Detect which cell encompasses the target text, then output its [x, y] center coordinate. 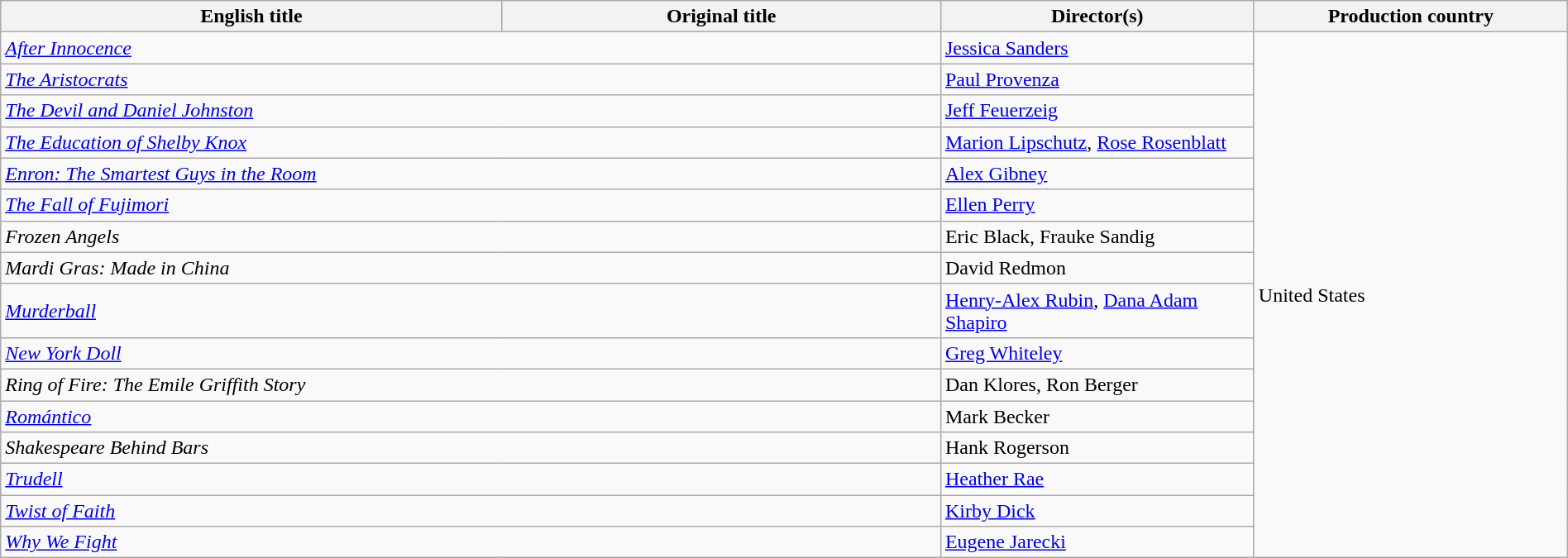
Original title [721, 17]
New York Doll [471, 353]
Alex Gibney [1097, 174]
Mark Becker [1097, 416]
Ellen Perry [1097, 205]
Eugene Jarecki [1097, 542]
Director(s) [1097, 17]
Enron: The Smartest Guys in the Room [471, 174]
The Education of Shelby Knox [471, 142]
Kirby Dick [1097, 511]
Murderball [471, 311]
Jessica Sanders [1097, 48]
Jeff Feuerzeig [1097, 111]
Paul Provenza [1097, 79]
The Fall of Fujimori [471, 205]
Production country [1411, 17]
The Devil and Daniel Johnston [471, 111]
Frozen Angels [471, 236]
Dan Klores, Ron Berger [1097, 384]
Heather Rae [1097, 479]
Romántico [471, 416]
Shakespeare Behind Bars [471, 448]
Eric Black, Frauke Sandig [1097, 236]
The Aristocrats [471, 79]
Henry-Alex Rubin, Dana Adam Shapiro [1097, 311]
Ring of Fire: The Emile Griffith Story [471, 384]
English title [251, 17]
United States [1411, 295]
Twist of Faith [471, 511]
Trudell [471, 479]
Mardi Gras: Made in China [471, 268]
Why We Fight [471, 542]
Marion Lipschutz, Rose Rosenblatt [1097, 142]
David Redmon [1097, 268]
Greg Whiteley [1097, 353]
Hank Rogerson [1097, 448]
After Innocence [471, 48]
